Identify which cell holds the provided text, then report its [X, Y] central coordinate. 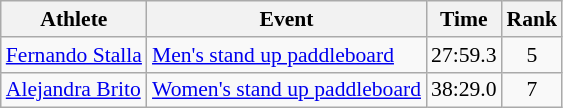
Alejandra Brito [74, 90]
5 [532, 55]
Rank [532, 19]
Fernando Stalla [74, 55]
27:59.3 [464, 55]
Athlete [74, 19]
38:29.0 [464, 90]
Men's stand up paddleboard [286, 55]
Time [464, 19]
Women's stand up paddleboard [286, 90]
7 [532, 90]
Event [286, 19]
